Return (X, Y) of the center of cell containing provided text 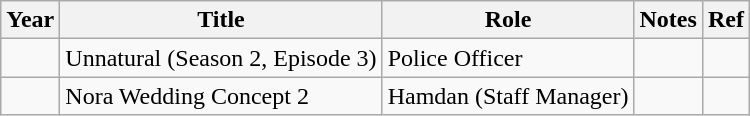
Title (221, 20)
Unnatural (Season 2, Episode 3) (221, 58)
Ref (726, 20)
Role (508, 20)
Police Officer (508, 58)
Year (30, 20)
Nora Wedding Concept 2 (221, 96)
Hamdan (Staff Manager) (508, 96)
Notes (668, 20)
